For the text-containing cell, return its midpoint in [x, y] coordinate format. 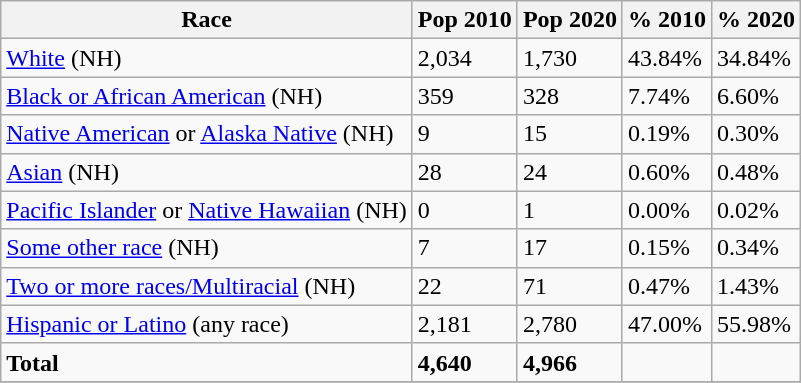
1.43% [756, 286]
0.02% [756, 210]
9 [464, 134]
4,640 [464, 362]
0.15% [666, 248]
2,780 [570, 324]
328 [570, 96]
17 [570, 248]
Black or African American (NH) [207, 96]
22 [464, 286]
0 [464, 210]
0.00% [666, 210]
7.74% [666, 96]
Some other race (NH) [207, 248]
4,966 [570, 362]
43.84% [666, 58]
15 [570, 134]
Pop 2010 [464, 20]
% 2020 [756, 20]
34.84% [756, 58]
359 [464, 96]
0.19% [666, 134]
0.47% [666, 286]
55.98% [756, 324]
24 [570, 172]
Asian (NH) [207, 172]
0.48% [756, 172]
Pop 2020 [570, 20]
2,181 [464, 324]
2,034 [464, 58]
Hispanic or Latino (any race) [207, 324]
Pacific Islander or Native Hawaiian (NH) [207, 210]
1,730 [570, 58]
71 [570, 286]
0.34% [756, 248]
% 2010 [666, 20]
1 [570, 210]
0.30% [756, 134]
47.00% [666, 324]
28 [464, 172]
White (NH) [207, 58]
7 [464, 248]
Native American or Alaska Native (NH) [207, 134]
Total [207, 362]
6.60% [756, 96]
Race [207, 20]
Two or more races/Multiracial (NH) [207, 286]
0.60% [666, 172]
